Identify which cell holds the provided text, then report its [x, y] central coordinate. 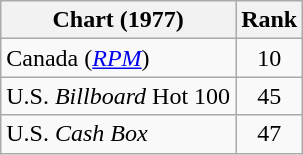
10 [270, 58]
47 [270, 134]
Chart (1977) [118, 20]
U.S. Cash Box [118, 134]
Rank [270, 20]
Canada (RPM) [118, 58]
U.S. Billboard Hot 100 [118, 96]
45 [270, 96]
